Return the [x, y] coordinate for the center point of the cell that contains the specified text.  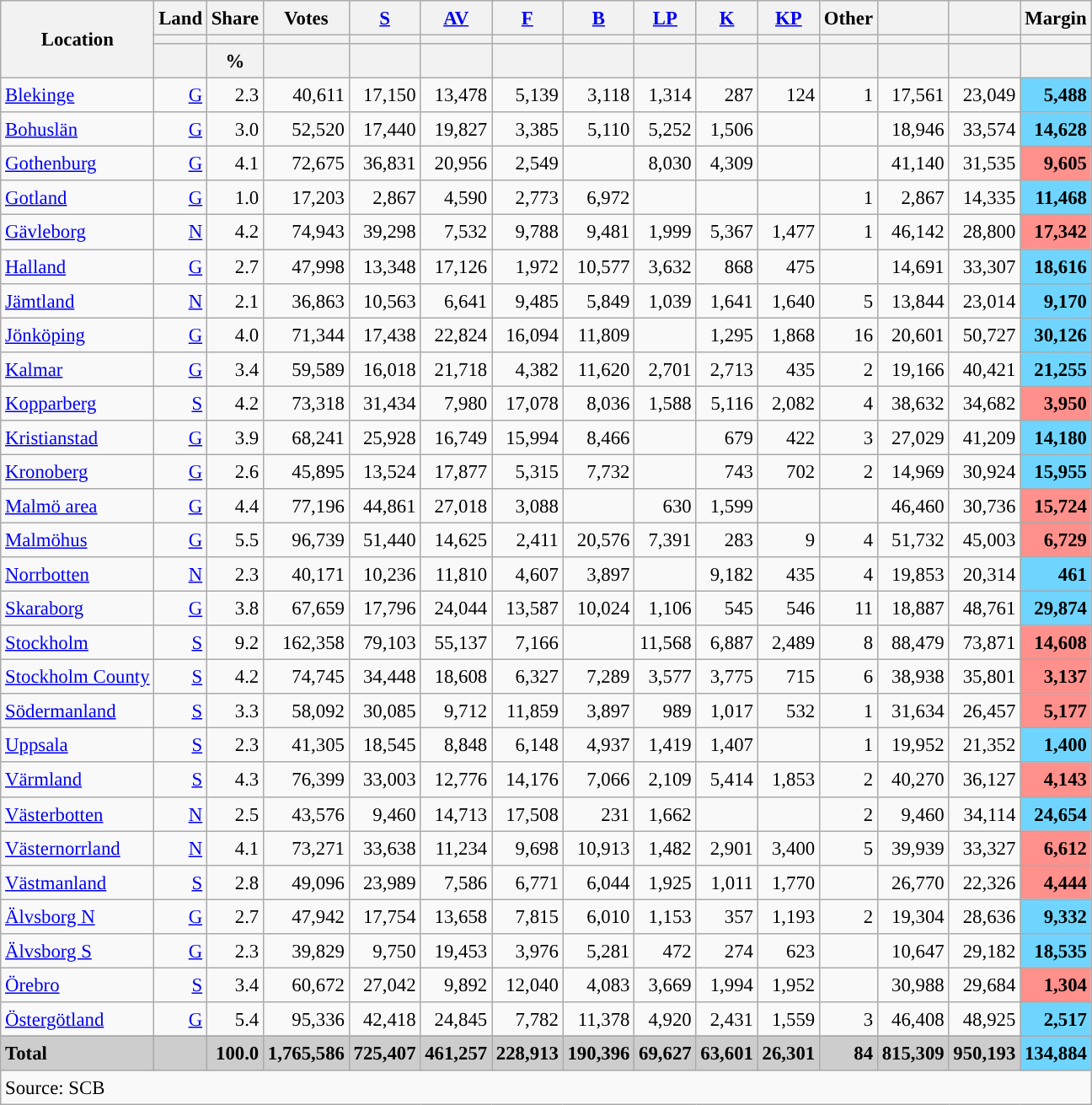
17,438 [384, 335]
17,754 [384, 917]
% [234, 61]
13,524 [384, 472]
38,632 [913, 403]
3.8 [234, 609]
8,030 [666, 164]
LP [666, 19]
45,895 [307, 472]
5,367 [726, 233]
Kalmar [78, 369]
10,577 [598, 266]
545 [726, 609]
1,400 [1057, 745]
16 [849, 335]
1,641 [726, 300]
33,327 [984, 848]
3,775 [726, 678]
15,724 [1057, 506]
11,810 [457, 575]
33,638 [384, 848]
14,608 [1057, 642]
30,085 [384, 711]
Gävleborg [78, 233]
2,517 [1057, 1020]
69,627 [666, 1054]
73,871 [984, 642]
20,956 [457, 164]
76,399 [307, 780]
2,549 [527, 164]
14,628 [1057, 130]
623 [789, 951]
472 [666, 951]
17,877 [457, 472]
22,824 [457, 335]
46,142 [913, 233]
134,884 [1057, 1054]
38,938 [913, 678]
23,014 [984, 300]
3,137 [1057, 678]
1,925 [666, 882]
4,590 [457, 197]
6,044 [598, 882]
190,396 [598, 1054]
2,713 [726, 369]
14,713 [457, 814]
6,612 [1057, 848]
1,407 [726, 745]
9,182 [726, 575]
88,479 [913, 642]
1,419 [666, 745]
989 [666, 711]
25,928 [384, 438]
33,003 [384, 780]
60,672 [307, 984]
73,271 [307, 848]
274 [726, 951]
Örebro [78, 984]
34,682 [984, 403]
630 [666, 506]
1,662 [666, 814]
17,342 [1057, 233]
Östergötland [78, 1020]
Älvsborg S [78, 951]
14,180 [1057, 438]
31,434 [384, 403]
7,166 [527, 642]
47,942 [307, 917]
26,457 [984, 711]
Västmanland [78, 882]
11 [849, 609]
Älvsborg N [78, 917]
9,481 [598, 233]
12,776 [457, 780]
3,118 [598, 96]
4,309 [726, 164]
1,853 [789, 780]
4,920 [666, 1020]
6,972 [598, 197]
13,658 [457, 917]
Total [78, 1054]
Värmland [78, 780]
27,042 [384, 984]
3,950 [1057, 403]
1,770 [789, 882]
28,800 [984, 233]
34,114 [984, 814]
18,946 [913, 130]
71,344 [307, 335]
77,196 [307, 506]
47,998 [307, 266]
59,589 [307, 369]
31,535 [984, 164]
2,431 [726, 1020]
96,739 [307, 539]
11,568 [666, 642]
4.0 [234, 335]
5,116 [726, 403]
84 [849, 1054]
475 [789, 266]
11,468 [1057, 197]
95,336 [307, 1020]
Kristianstad [78, 438]
1,314 [666, 96]
1,972 [527, 266]
68,241 [307, 438]
6,327 [527, 678]
9,485 [527, 300]
24,654 [1057, 814]
18,887 [913, 609]
Malmö area [78, 506]
KP [789, 19]
2,411 [527, 539]
9 [789, 539]
Location [78, 40]
1,765,586 [307, 1054]
100.0 [234, 1054]
7,532 [457, 233]
40,611 [307, 96]
24,044 [457, 609]
715 [789, 678]
Other [849, 19]
357 [726, 917]
17,508 [527, 814]
26,301 [789, 1054]
1,039 [666, 300]
19,304 [913, 917]
1,588 [666, 403]
29,874 [1057, 609]
2,109 [666, 780]
63,601 [726, 1054]
4,607 [527, 575]
16,749 [457, 438]
5,414 [726, 780]
1,640 [789, 300]
5,281 [598, 951]
1,011 [726, 882]
19,952 [913, 745]
23,989 [384, 882]
Uppsala [78, 745]
9,170 [1057, 300]
743 [726, 472]
2.5 [234, 814]
Västerbotten [78, 814]
Västernorrland [78, 848]
1,952 [789, 984]
52,520 [307, 130]
31,634 [913, 711]
14,691 [913, 266]
41,209 [984, 438]
14,969 [913, 472]
4,382 [527, 369]
11,620 [598, 369]
45,003 [984, 539]
1,106 [666, 609]
44,861 [384, 506]
1,999 [666, 233]
73,318 [307, 403]
AV [457, 19]
39,939 [913, 848]
17,078 [527, 403]
1,994 [726, 984]
41,305 [307, 745]
40,421 [984, 369]
5,252 [666, 130]
6,641 [457, 300]
2,901 [726, 848]
24,845 [457, 1020]
Bohuslän [78, 130]
2.6 [234, 472]
1,295 [726, 335]
51,732 [913, 539]
11,859 [527, 711]
Malmöhus [78, 539]
55,137 [457, 642]
6,771 [527, 882]
48,925 [984, 1020]
546 [789, 609]
162,358 [307, 642]
4,083 [598, 984]
9,788 [527, 233]
30,126 [1057, 335]
19,853 [913, 575]
Skaraborg [78, 609]
8 [849, 642]
48,761 [984, 609]
22,326 [984, 882]
43,576 [307, 814]
7,586 [457, 882]
35,801 [984, 678]
13,844 [913, 300]
21,718 [457, 369]
10,024 [598, 609]
16,018 [384, 369]
7,391 [666, 539]
17,440 [384, 130]
3,385 [527, 130]
1,193 [789, 917]
12,040 [527, 984]
1.0 [234, 197]
3,632 [666, 266]
29,684 [984, 984]
7,066 [598, 780]
3.3 [234, 711]
14,335 [984, 197]
19,166 [913, 369]
3,976 [527, 951]
6,887 [726, 642]
8,466 [598, 438]
3,577 [666, 678]
287 [726, 96]
17,561 [913, 96]
2,082 [789, 403]
1,599 [726, 506]
2,489 [789, 642]
Kopparberg [78, 403]
46,408 [913, 1020]
9,892 [457, 984]
74,943 [307, 233]
36,863 [307, 300]
18,608 [457, 678]
5,849 [598, 300]
950,193 [984, 1054]
1,304 [1057, 984]
51,440 [384, 539]
17,126 [457, 266]
Jämtland [78, 300]
19,827 [457, 130]
5,315 [527, 472]
9,332 [1057, 917]
3,400 [789, 848]
422 [789, 438]
Gotland [78, 197]
13,478 [457, 96]
13,587 [527, 609]
36,831 [384, 164]
18,616 [1057, 266]
3,088 [527, 506]
9,698 [527, 848]
34,448 [384, 678]
124 [789, 96]
4,143 [1057, 780]
1,868 [789, 335]
10,647 [913, 951]
231 [598, 814]
30,736 [984, 506]
4.4 [234, 506]
1,559 [789, 1020]
3.9 [234, 438]
2.8 [234, 882]
Source: SCB [546, 1087]
58,092 [307, 711]
11,378 [598, 1020]
50,727 [984, 335]
26,770 [913, 882]
9.2 [234, 642]
28,636 [984, 917]
36,127 [984, 780]
4.3 [234, 780]
679 [726, 438]
9,712 [457, 711]
3,669 [666, 984]
27,029 [913, 438]
6,010 [598, 917]
6,148 [527, 745]
5,488 [1057, 96]
23,049 [984, 96]
9,605 [1057, 164]
Votes [307, 19]
18,545 [384, 745]
461 [1057, 575]
K [726, 19]
39,829 [307, 951]
Margin [1057, 19]
1,506 [726, 130]
5.4 [234, 1020]
10,913 [598, 848]
Norrbotten [78, 575]
27,018 [457, 506]
40,270 [913, 780]
20,314 [984, 575]
461,257 [457, 1054]
4,937 [598, 745]
5,110 [598, 130]
17,150 [384, 96]
532 [789, 711]
8,036 [598, 403]
10,563 [384, 300]
14,176 [527, 780]
41,140 [913, 164]
3.0 [234, 130]
15,994 [527, 438]
5,177 [1057, 711]
8,848 [457, 745]
40,171 [307, 575]
2,773 [527, 197]
67,659 [307, 609]
74,745 [307, 678]
4,444 [1057, 882]
18,535 [1057, 951]
815,309 [913, 1054]
5,139 [527, 96]
Stockholm [78, 642]
868 [726, 266]
42,418 [384, 1020]
Stockholm County [78, 678]
39,298 [384, 233]
725,407 [384, 1054]
33,574 [984, 130]
7,782 [527, 1020]
Blekinge [78, 96]
5.5 [234, 539]
7,980 [457, 403]
Gothenburg [78, 164]
79,103 [384, 642]
F [527, 19]
Share [234, 19]
30,988 [913, 984]
Land [180, 19]
7,815 [527, 917]
Södermanland [78, 711]
7,732 [598, 472]
1,017 [726, 711]
30,924 [984, 472]
2,701 [666, 369]
29,182 [984, 951]
72,675 [307, 164]
21,255 [1057, 369]
1,153 [666, 917]
33,307 [984, 266]
46,460 [913, 506]
6 [849, 678]
16,094 [527, 335]
19,453 [457, 951]
1,482 [666, 848]
Jönköping [78, 335]
15,955 [1057, 472]
283 [726, 539]
Kronoberg [78, 472]
1,477 [789, 233]
20,601 [913, 335]
B [598, 19]
17,203 [307, 197]
9,750 [384, 951]
10,236 [384, 575]
7,289 [598, 678]
Halland [78, 266]
6,729 [1057, 539]
11,809 [598, 335]
17,796 [384, 609]
20,576 [598, 539]
228,913 [527, 1054]
21,352 [984, 745]
11,234 [457, 848]
13,348 [384, 266]
2.1 [234, 300]
14,625 [457, 539]
49,096 [307, 882]
702 [789, 472]
